Capture the cell that displays the provided text and extract its (X, Y) central coordinate. 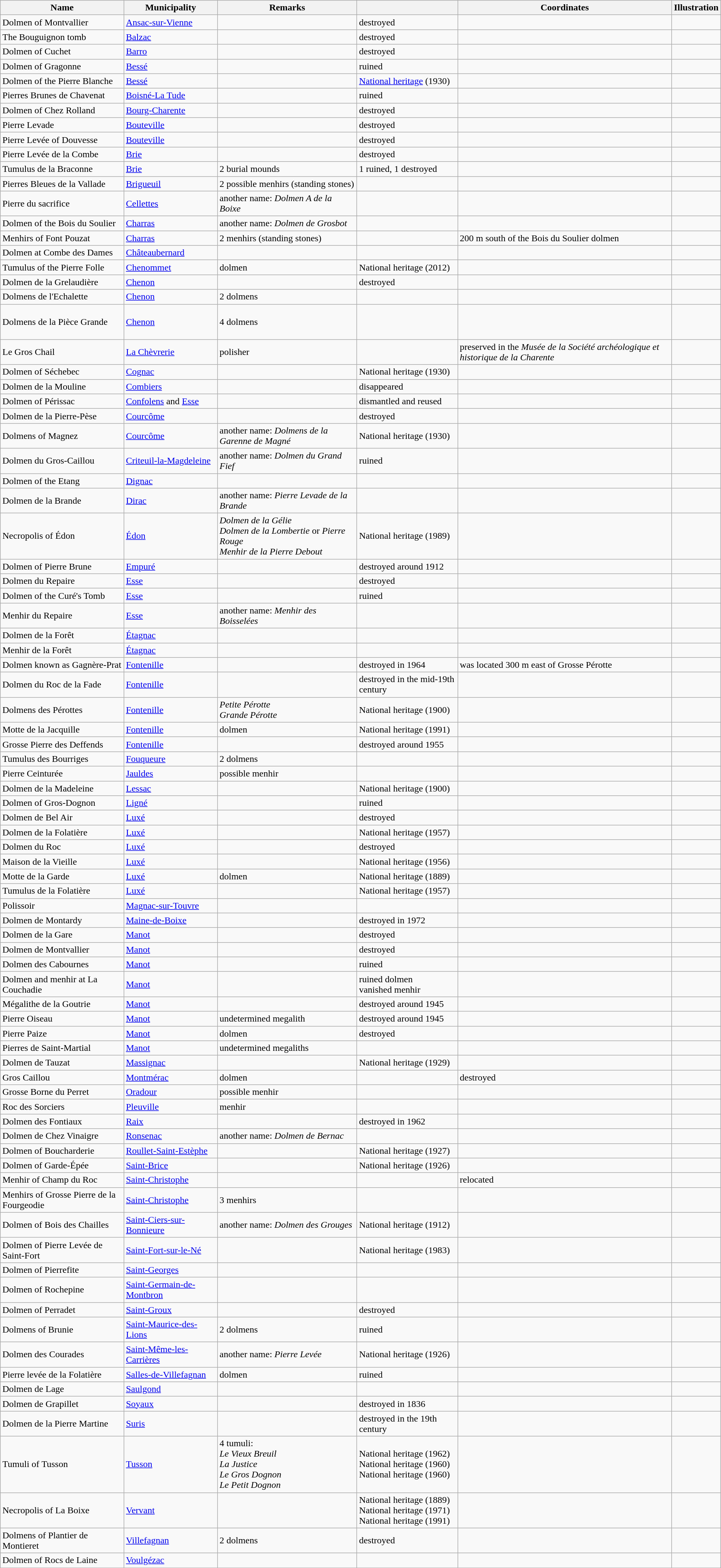
Saint-Georges (170, 1270)
Menhir du Repaire (62, 616)
Dolmen of Pierrefite (62, 1270)
Illustration (696, 8)
Maine-de-Boixe (170, 920)
Ronsenac (170, 1136)
Dolmen de la Madeleine (62, 788)
Tumulus de la Folatière (62, 891)
Fouqueure (170, 759)
another name: Dolmen du Grand Fief (287, 461)
Dolmen de la GélieDolmen de la Lombertie or Pierre RougeMenhir de la Pierre Debout (287, 536)
Saint-Brice (170, 1165)
Dolmen de la Gare (62, 935)
Dolmen de Lage (62, 1389)
Dolmen du Roc de la Fade (62, 684)
Pierre Oiseau (62, 1018)
Ligné (170, 803)
Dolmen des Courades (62, 1355)
Menhirs of Grosse Pierre de la Fourgeodie (62, 1200)
Dolmen de la Folatière (62, 832)
Remarks (287, 8)
Municipality (170, 8)
destroyed in 1962 (407, 1121)
Dolmen of the Bois du Soulier (62, 224)
Dolmen de la Pierre-Pèse (62, 416)
Châteaubernard (170, 253)
Dignac (170, 481)
Dolmen de la Brande (62, 501)
Pleuville (170, 1107)
National heritage (1962)National heritage (1960)National heritage (1960) (407, 1464)
Dolmens de la Pièce Grande (62, 322)
Motte de la Jacquille (62, 729)
Dolmens of Magnez (62, 435)
Saulgond (170, 1389)
undetermined megalith (287, 1018)
Necropolis of Édon (62, 536)
Voulgézac (170, 1560)
destroyed in 1836 (407, 1404)
destroyed in the 19th century (407, 1423)
Tumulus des Bourriges (62, 759)
Dolmen de Montvallier (62, 950)
another name: Pierre Levade de la Brande (287, 501)
Pierre Levée de la Combe (62, 154)
destroyed in the mid-19th century (407, 684)
Saint-Maurice-des-Lions (170, 1329)
Dolmen of Garde-Épée (62, 1165)
Dolmens de l'Echalette (62, 297)
Tumulus of the Pierre Folle (62, 267)
National heritage (1889) (407, 876)
another name: Pierre Levée (287, 1355)
Massignac (170, 1063)
Dolmen de la Pierre Martine (62, 1423)
Oradour (170, 1092)
Pierres Bleues de la Vallade (62, 184)
Tumuli of Tusson (62, 1464)
Dolmen du Repaire (62, 581)
polisher (287, 352)
Pierre Ceinturée (62, 773)
Dolmen of Rochepine (62, 1289)
National heritage (2012) (407, 267)
Dolmen de la Forêt (62, 635)
Combiers (170, 387)
The Bouguignon tomb (62, 37)
Dolmen de Grapillet (62, 1404)
Dolmen of Bois des Chailles (62, 1225)
Coordinates (565, 8)
Tusson (170, 1464)
destroyed in 1964 (407, 665)
National heritage (1889)National heritage (1971)National heritage (1991) (407, 1510)
Dolmen of Pierre Brune (62, 566)
was located 300 m east of Grosse Pérotte (565, 665)
National heritage (1929) (407, 1063)
Dirac (170, 501)
2 burial mounds (287, 169)
another name: Menhir des Boisselées (287, 616)
Pierres de Saint-Martial (62, 1048)
another name: Dolmen de Bernac (287, 1136)
Saint-Ciers-sur-Bonnieure (170, 1225)
Confolens and Esse (170, 401)
Magnac-sur-Touvre (170, 906)
Dolmen de Tauzat (62, 1063)
3 menhirs (287, 1200)
destroyed around 1955 (407, 744)
Polissoir (62, 906)
Dolmen of Périssac (62, 401)
Lessac (170, 788)
Suris (170, 1423)
Dolmen de Chez Vinaigre (62, 1136)
Dolmen de la Mouline (62, 387)
Menhir of Champ du Roc (62, 1180)
Dolmens of Plantier de Montieret (62, 1541)
Dolmen of Chez Rolland (62, 110)
Dolmen of Gragonne (62, 66)
National heritage (1991) (407, 729)
Dolmen of the Curé's Tomb (62, 596)
4 dolmens (287, 322)
Dolmen de Montardy (62, 920)
Ansac-sur-Vienne (170, 22)
Dolmen known as Gagnère-Prat (62, 665)
Dolmen du Gros-Caillou (62, 461)
another name: Dolmen des Grouges (287, 1225)
Brigueuil (170, 184)
Grosse Borne du Perret (62, 1092)
National heritage (1983) (407, 1250)
Saint-Groux (170, 1310)
200 m south of the Bois du Soulier dolmen (565, 238)
Pierre Paize (62, 1033)
another name: Dolmen A de la Boixe (287, 203)
Saint-Même-les-Carrières (170, 1355)
Montmérac (170, 1077)
Dolmen du Roc (62, 847)
destroyed around 1912 (407, 566)
Name (62, 8)
Pierre Levade (62, 125)
2 menhirs (standing stones) (287, 238)
Dolmen and menhir at La Couchadie (62, 984)
Dolmens of Brunie (62, 1329)
National heritage (1927) (407, 1151)
Dolmen de la Grelaudière (62, 282)
Necropolis of La Boixe (62, 1510)
Pierre levée de la Folatière (62, 1375)
Roc des Sorciers (62, 1107)
Édon (170, 536)
Dolmen des Cabournes (62, 964)
Grosse Pierre des Deffends (62, 744)
dismantled and reused (407, 401)
Dolmen of Boucharderie (62, 1151)
Petite PérotteGrande Pérotte (287, 710)
Pierre Levée of Douvesse (62, 139)
Chenommet (170, 267)
National heritage (1956) (407, 862)
Balzac (170, 37)
Cognac (170, 372)
National heritage (1989) (407, 536)
Soyaux (170, 1404)
Criteuil-la-Magdeleine (170, 461)
disappeared (407, 387)
Boisné-La Tude (170, 96)
Tumulus de la Braconne (62, 169)
destroyed in 1972 (407, 920)
Saint-Germain-de-Montbron (170, 1289)
Vervant (170, 1510)
Dolmen of Perradet (62, 1310)
Motte de la Garde (62, 876)
Menhirs of Font Pouzat (62, 238)
Dolmen of Montvallier (62, 22)
menhir (287, 1107)
Dolmen of Séchebec (62, 372)
Villefagnan (170, 1541)
Barro (170, 52)
Gros Caillou (62, 1077)
Menhir de la Forêt (62, 650)
preserved in the Musée de la Société archéologique et historique de la Charente (565, 352)
another name: Dolmens de la Garenne de Magné (287, 435)
National heritage (1912) (407, 1225)
another name: Dolmen de Grosbot (287, 224)
Empuré (170, 566)
Raix (170, 1121)
Dolmen of the Pierre Blanche (62, 81)
La Chèvrerie (170, 352)
Dolmen of Cuchet (62, 52)
Pierres Brunes de Chavenat (62, 96)
ruined dolmenvanished menhir (407, 984)
undetermined megaliths (287, 1048)
Saint-Fort-sur-le-Né (170, 1250)
Dolmen of Rocs de Laine (62, 1560)
Jauldes (170, 773)
Dolmens des Pérottes (62, 710)
Pierre du sacrifice (62, 203)
Mégalithe de la Goutrie (62, 1004)
Cellettes (170, 203)
Le Gros Chail (62, 352)
Bourg-Charente (170, 110)
Dolmen of Pierre Levée de Saint-Fort (62, 1250)
Dolmen of Gros-Dognon (62, 803)
4 tumuli:Le Vieux BreuilLa JusticeLe Gros DognonLe Petit Dognon (287, 1464)
Dolmen of the Etang (62, 481)
1 ruined, 1 destroyed (407, 169)
Salles-de-Villefagnan (170, 1375)
Roullet-Saint-Estèphe (170, 1151)
relocated (565, 1180)
Dolmen de Bel Air (62, 818)
Dolmen des Fontiaux (62, 1121)
Dolmen at Combe des Dames (62, 253)
2 possible menhirs (standing stones) (287, 184)
Maison de la Vieille (62, 862)
